From the cell containing the given text, extract its center point as (X, Y) coordinate. 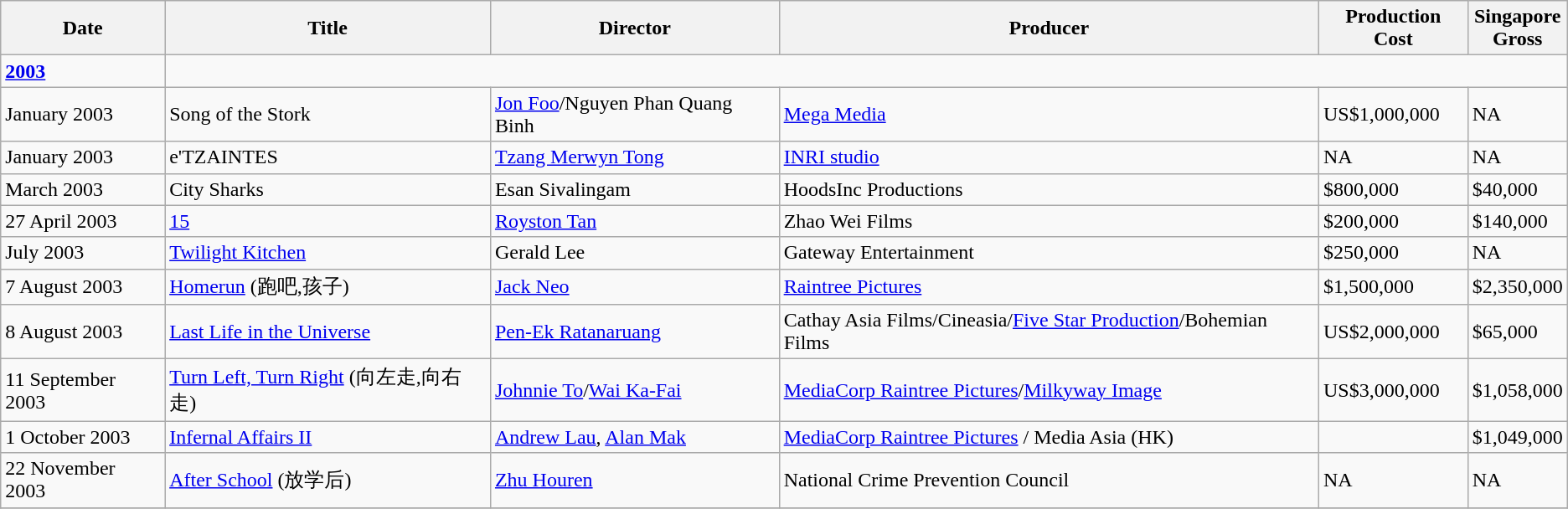
Production Cost (1393, 28)
Raintree Pictures (1049, 286)
Jack Neo (635, 286)
HoodsInc Productions (1049, 189)
After School (放学后) (328, 481)
Zhao Wei Films (1049, 221)
$2,350,000 (1518, 286)
Director (635, 28)
11 September 2003 (83, 390)
National Crime Prevention Council (1049, 481)
Infernal Affairs II (328, 437)
Royston Tan (635, 221)
Mega Media (1049, 114)
Date (83, 28)
e'TZAINTES (328, 157)
Johnnie To/Wai Ka-Fai (635, 390)
$1,500,000 (1393, 286)
Zhu Houren (635, 481)
15 (328, 221)
US$1,000,000 (1393, 114)
Esan Sivalingam (635, 189)
Song of the Stork (328, 114)
$65,000 (1518, 332)
Twilight Kitchen (328, 253)
7 August 2003 (83, 286)
Producer (1049, 28)
1 October 2003 (83, 437)
$40,000 (1518, 189)
$250,000 (1393, 253)
INRI studio (1049, 157)
$140,000 (1518, 221)
City Sharks (328, 189)
MediaCorp Raintree Pictures / Media Asia (HK) (1049, 437)
US$2,000,000 (1393, 332)
Gateway Entertainment (1049, 253)
July 2003 (83, 253)
Title (328, 28)
Andrew Lau, Alan Mak (635, 437)
22 November 2003 (83, 481)
$800,000 (1393, 189)
2003 (83, 71)
Turn Left, Turn Right (向左走,向右走) (328, 390)
Cathay Asia Films/Cineasia/Five Star Production/Bohemian Films (1049, 332)
27 April 2003 (83, 221)
March 2003 (83, 189)
Homerun (跑吧,孩子) (328, 286)
$200,000 (1393, 221)
Jon Foo/Nguyen Phan Quang Binh (635, 114)
$1,049,000 (1518, 437)
Pen-Ek Ratanaruang (635, 332)
Singapore Gross (1518, 28)
8 August 2003 (83, 332)
Gerald Lee (635, 253)
US$3,000,000 (1393, 390)
$1,058,000 (1518, 390)
Last Life in the Universe (328, 332)
Tzang Merwyn Tong (635, 157)
MediaCorp Raintree Pictures/Milkyway Image (1049, 390)
